Provide the [X, Y] coordinate of the cell's center where the given text is located.  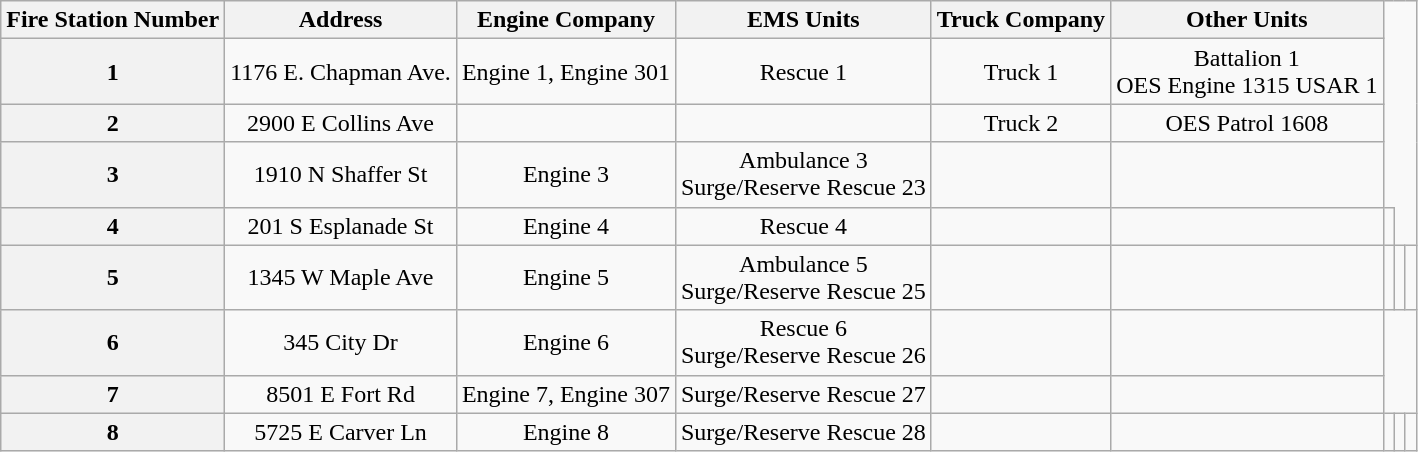
Ambulance 5Surge/Reserve Rescue 25 [803, 278]
Engine 5 [566, 278]
OES Patrol 1608 [1247, 123]
Address [341, 20]
Truck 1 [1020, 72]
345 City Dr [341, 342]
EMS Units [803, 20]
Engine Company [566, 20]
201 S Esplanade St [341, 226]
1910 N Shaffer St [341, 174]
1345 W Maple Ave [341, 278]
2900 E Collins Ave [341, 123]
Truck 2 [1020, 123]
Engine 6 [566, 342]
Engine 7, Engine 307 [566, 394]
8 [113, 432]
Other Units [1247, 20]
Rescue 6Surge/Reserve Rescue 26 [803, 342]
Fire Station Number [113, 20]
Engine 1, Engine 301 [566, 72]
Rescue 1 [803, 72]
Rescue 4 [803, 226]
Engine 8 [566, 432]
Surge/Reserve Rescue 27 [803, 394]
8501 E Fort Rd [341, 394]
Battalion 1OES Engine 1315 USAR 1 [1247, 72]
1 [113, 72]
1176 E. Chapman Ave. [341, 72]
2 [113, 123]
5 [113, 278]
5725 E Carver Ln [341, 432]
Engine 3 [566, 174]
6 [113, 342]
7 [113, 394]
3 [113, 174]
Surge/Reserve Rescue 28 [803, 432]
4 [113, 226]
Ambulance 3Surge/Reserve Rescue 23 [803, 174]
Engine 4 [566, 226]
Truck Company [1020, 20]
